Find where the given text appears and provide that cell's center as [X, Y] coordinate. 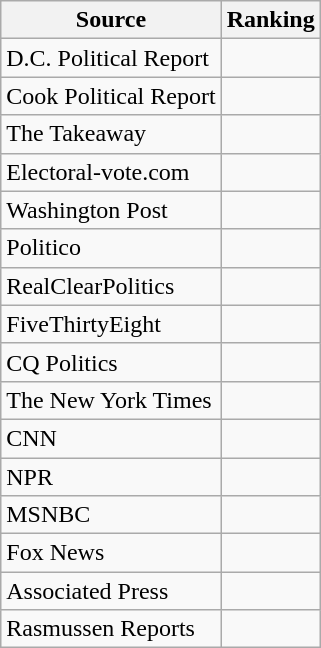
RealClearPolitics [111, 286]
MSNBC [111, 515]
Source [111, 20]
Associated Press [111, 591]
Electoral-vote.com [111, 172]
CQ Politics [111, 362]
FiveThirtyEight [111, 324]
NPR [111, 477]
Politico [111, 248]
D.C. Political Report [111, 58]
The Takeaway [111, 134]
Fox News [111, 553]
The New York Times [111, 400]
CNN [111, 438]
Ranking [270, 20]
Washington Post [111, 210]
Rasmussen Reports [111, 629]
Cook Political Report [111, 96]
